Find where the given text appears and provide that cell's center as (x, y) coordinate. 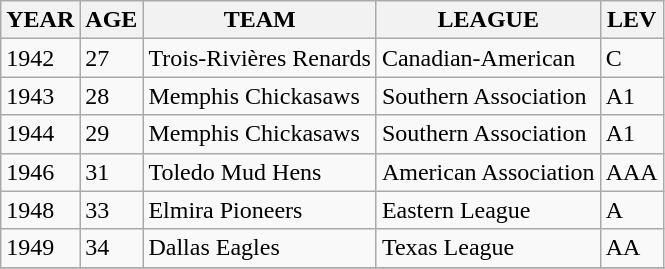
Elmira Pioneers (260, 210)
Toledo Mud Hens (260, 172)
TEAM (260, 20)
AGE (112, 20)
C (632, 58)
LEAGUE (488, 20)
Trois-Rivières Renards (260, 58)
31 (112, 172)
34 (112, 248)
1949 (40, 248)
American Association (488, 172)
1946 (40, 172)
1943 (40, 96)
Texas League (488, 248)
AAA (632, 172)
29 (112, 134)
1948 (40, 210)
YEAR (40, 20)
Canadian-American (488, 58)
Dallas Eagles (260, 248)
1944 (40, 134)
A (632, 210)
33 (112, 210)
LEV (632, 20)
AA (632, 248)
Eastern League (488, 210)
28 (112, 96)
27 (112, 58)
1942 (40, 58)
